Search for the cell housing the specified text and yield its (X, Y) center coordinate. 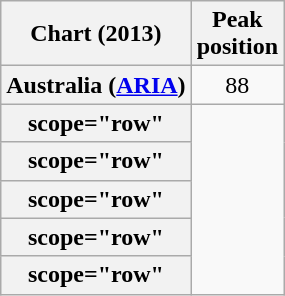
Chart (2013) (96, 34)
88 (237, 85)
Peakposition (237, 34)
Australia (ARIA) (96, 85)
